From the cell containing the given text, extract its center point as (X, Y) coordinate. 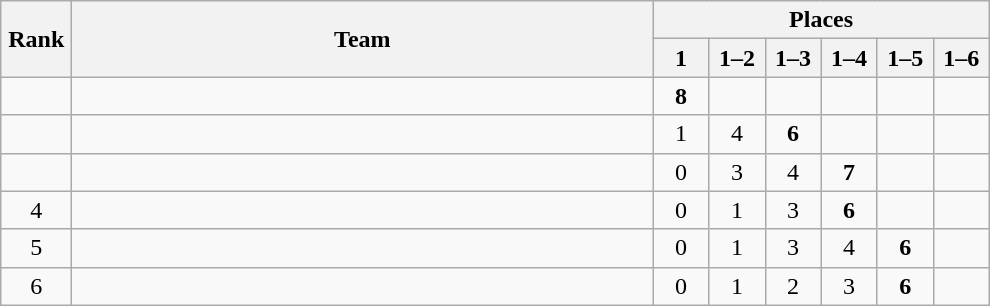
7 (849, 172)
8 (681, 96)
1–3 (793, 58)
2 (793, 286)
5 (36, 248)
Places (821, 20)
1–2 (737, 58)
1–4 (849, 58)
Rank (36, 39)
1–6 (961, 58)
1–5 (905, 58)
Team (362, 39)
